From the cell containing the given text, extract its center point as [X, Y] coordinate. 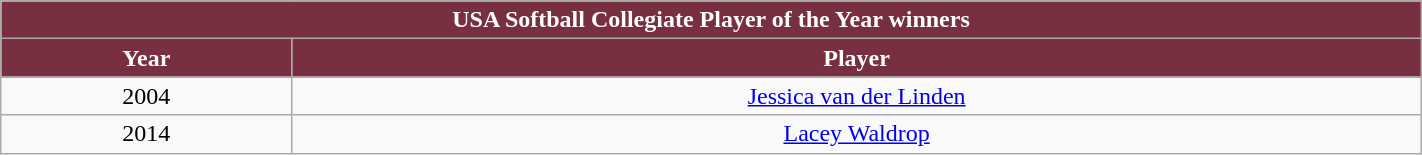
USA Softball Collegiate Player of the Year winners [711, 20]
2004 [146, 96]
Jessica van der Linden [856, 96]
Year [146, 58]
2014 [146, 134]
Lacey Waldrop [856, 134]
Player [856, 58]
